From the cell containing the given text, extract its center point as (x, y) coordinate. 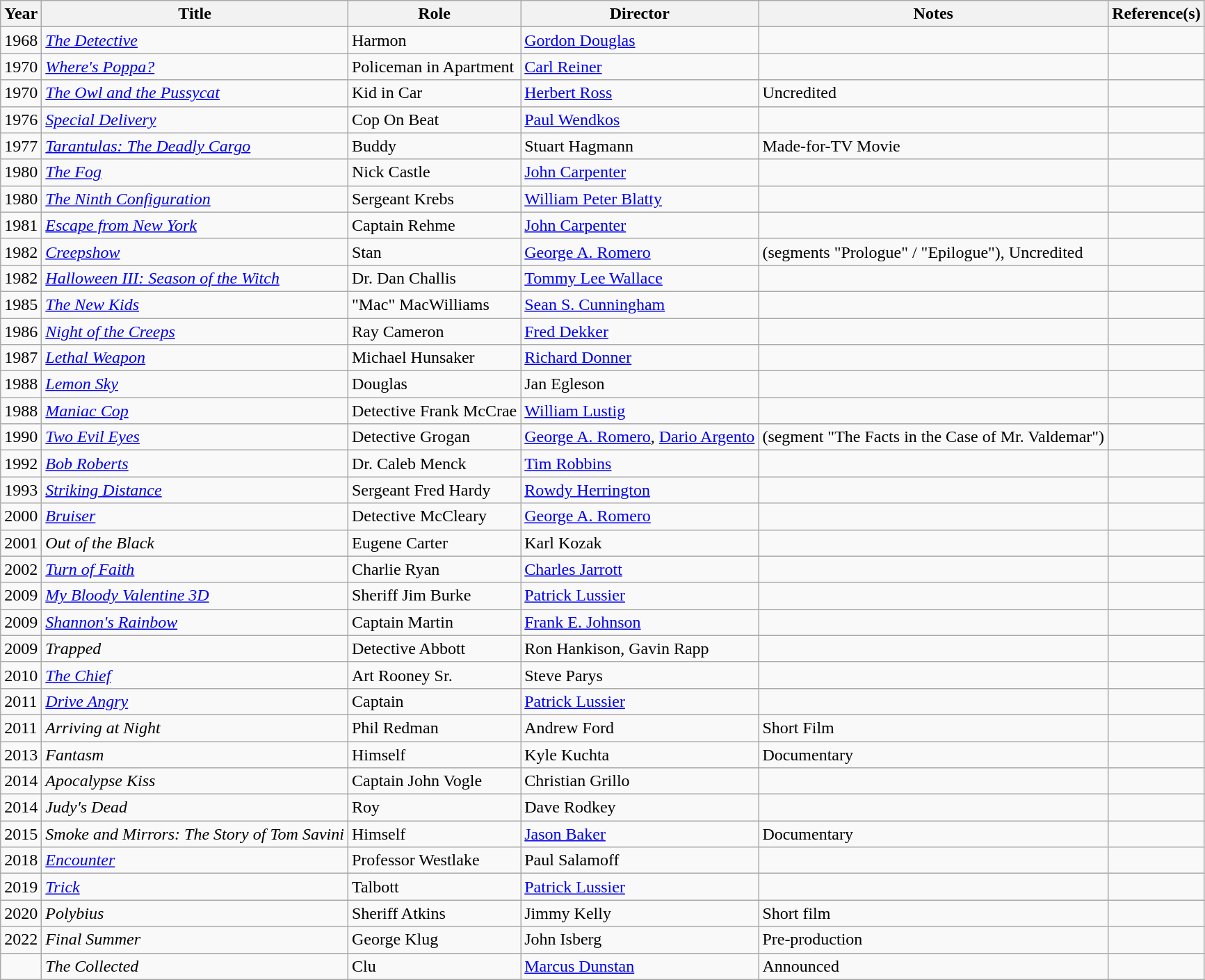
Night of the Creeps (195, 332)
Richard Donner (640, 358)
Paul Salamoff (640, 860)
Frank E. Johnson (640, 622)
Smoke and Mirrors: The Story of Tom Savini (195, 834)
Ray Cameron (434, 332)
Phil Redman (434, 728)
Captain Rehme (434, 225)
Sean S. Cunningham (640, 304)
Lemon Sky (195, 384)
Sergeant Krebs (434, 199)
Gordon Douglas (640, 40)
Dr. Dan Challis (434, 278)
1981 (21, 225)
William Lustig (640, 411)
Striking Distance (195, 490)
2001 (21, 543)
2019 (21, 887)
Fred Dekker (640, 332)
Harmon (434, 40)
Fantasm (195, 754)
John Isberg (640, 940)
Special Delivery (195, 120)
Shannon's Rainbow (195, 622)
(segment "The Facts in the Case of Mr. Valdemar") (933, 437)
Professor Westlake (434, 860)
Jan Egleson (640, 384)
Director (640, 14)
Kid in Car (434, 93)
1993 (21, 490)
Detective Grogan (434, 437)
Detective Abbott (434, 648)
2000 (21, 516)
The New Kids (195, 304)
2015 (21, 834)
Lethal Weapon (195, 358)
Apocalypse Kiss (195, 781)
1986 (21, 332)
Charlie Ryan (434, 569)
1976 (21, 120)
Eugene Carter (434, 543)
Bruiser (195, 516)
Tarantulas: The Deadly Cargo (195, 146)
The Chief (195, 675)
Title (195, 14)
Steve Parys (640, 675)
1968 (21, 40)
Year (21, 14)
William Peter Blatty (640, 199)
Two Evil Eyes (195, 437)
Judy's Dead (195, 808)
Stan (434, 252)
The Collected (195, 966)
George Klug (434, 940)
Halloween III: Season of the Witch (195, 278)
George A. Romero, Dario Argento (640, 437)
Sheriff Atkins (434, 913)
Maniac Cop (195, 411)
Short Film (933, 728)
Drive Angry (195, 701)
Policeman in Apartment (434, 67)
Tommy Lee Wallace (640, 278)
Michael Hunsaker (434, 358)
(segments "Prologue" / "Epilogue"), Uncredited (933, 252)
The Detective (195, 40)
Stuart Hagmann (640, 146)
Cop On Beat (434, 120)
Captain Martin (434, 622)
Polybius (195, 913)
The Owl and the Pussycat (195, 93)
Dave Rodkey (640, 808)
2013 (21, 754)
Captain John Vogle (434, 781)
Where's Poppa? (195, 67)
Announced (933, 966)
Escape from New York (195, 225)
Uncredited (933, 93)
2002 (21, 569)
Short film (933, 913)
1987 (21, 358)
Trick (195, 887)
Captain (434, 701)
Made-for-TV Movie (933, 146)
Andrew Ford (640, 728)
Buddy (434, 146)
Role (434, 14)
Creepshow (195, 252)
Detective McCleary (434, 516)
2020 (21, 913)
1990 (21, 437)
Trapped (195, 648)
1985 (21, 304)
Pre-production (933, 940)
Douglas (434, 384)
Encounter (195, 860)
Christian Grillo (640, 781)
Herbert Ross (640, 93)
Carl Reiner (640, 67)
Arriving at Night (195, 728)
"Mac" MacWilliams (434, 304)
Nick Castle (434, 172)
Detective Frank McCrae (434, 411)
Final Summer (195, 940)
Paul Wendkos (640, 120)
2018 (21, 860)
1977 (21, 146)
2022 (21, 940)
Notes (933, 14)
Jimmy Kelly (640, 913)
Roy (434, 808)
Ron Hankison, Gavin Rapp (640, 648)
Bob Roberts (195, 464)
Charles Jarrott (640, 569)
The Ninth Configuration (195, 199)
Clu (434, 966)
Talbott (434, 887)
Dr. Caleb Menck (434, 464)
Rowdy Herrington (640, 490)
Jason Baker (640, 834)
The Fog (195, 172)
Marcus Dunstan (640, 966)
Out of the Black (195, 543)
Karl Kozak (640, 543)
Kyle Kuchta (640, 754)
Turn of Faith (195, 569)
My Bloody Valentine 3D (195, 596)
Reference(s) (1157, 14)
Art Rooney Sr. (434, 675)
Sergeant Fred Hardy (434, 490)
1992 (21, 464)
Sheriff Jim Burke (434, 596)
Tim Robbins (640, 464)
2010 (21, 675)
